Return the (X, Y) coordinate for the center point of the cell that contains the specified text.  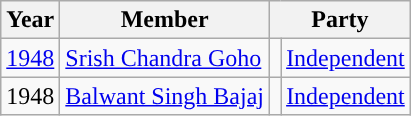
Party (340, 20)
Year (30, 20)
Member (165, 20)
Srish Chandra Goho (165, 58)
Balwant Singh Bajaj (165, 96)
